Scan for the cell matching the given text and deliver its [X, Y] coordinate at center. 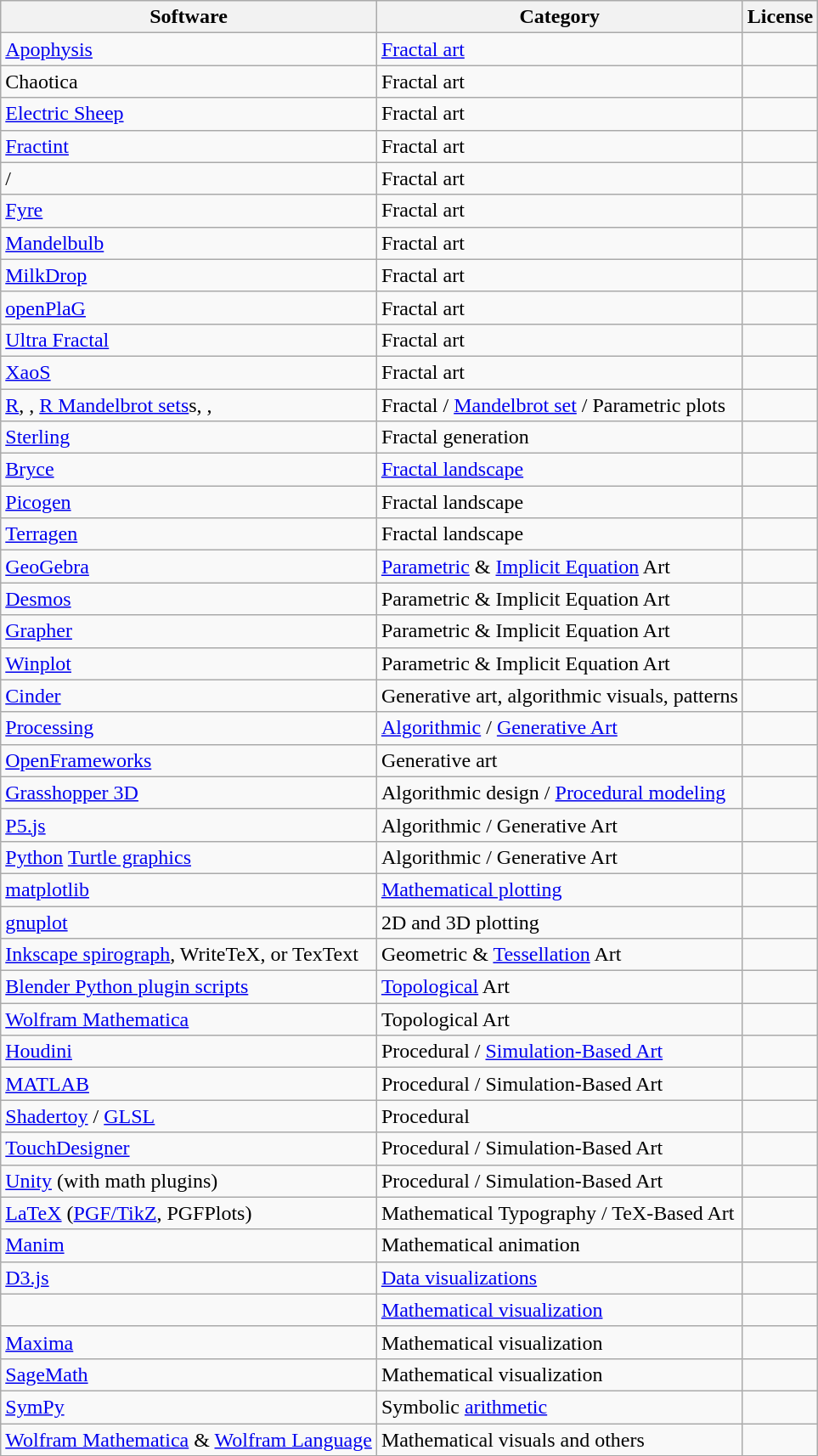
Chaotica [189, 82]
Sterling [189, 437]
Blender Python plugin scripts [189, 987]
2D and 3D plotting [559, 922]
Unity (with math plugins) [189, 1181]
Manim [189, 1245]
Fyre [189, 211]
Procedural [559, 1116]
Wolfram Mathematica & Wolfram Language [189, 1440]
Python Turtle graphics [189, 857]
Picogen [189, 502]
Algorithmic design / Procedural modeling [559, 793]
Apophysis [189, 49]
SymPy [189, 1407]
Mandelbulb [189, 243]
MilkDrop [189, 275]
Category [559, 17]
XaoS [189, 372]
gnuplot [189, 922]
Grapher [189, 631]
Mathematical plotting [559, 889]
openPlaG [189, 308]
Processing [189, 728]
Geometric & Tessellation Art [559, 955]
OpenFrameworks [189, 760]
Terragen [189, 534]
matplotlib [189, 889]
Mathematical animation [559, 1245]
Software [189, 17]
Electric Sheep [189, 114]
Fractal / Mandelbrot set / Parametric plots [559, 405]
D3.js [189, 1278]
Generative art, algorithmic visuals, patterns [559, 696]
P5.js [189, 825]
MATLAB [189, 1084]
R, , R Mandelbrot setss, , [189, 405]
Generative art [559, 760]
Desmos [189, 599]
Fractal generation [559, 437]
Shadertoy / GLSL [189, 1116]
Grasshopper 3D [189, 793]
Data visualizations [559, 1278]
LaTeX (PGF/TikZ, PGFPlots) [189, 1213]
SageMath [189, 1374]
Fractint [189, 146]
License [780, 17]
Wolfram Mathematica [189, 1019]
Mathematical visuals and others [559, 1440]
Houdini [189, 1052]
Maxima [189, 1342]
Mathematical Typography / TeX-Based Art [559, 1213]
Bryce [189, 470]
Symbolic arithmetic [559, 1407]
TouchDesigner [189, 1148]
Inkscape spirograph, WriteTeX, or TexText [189, 955]
Cinder [189, 696]
/ [189, 178]
GeoGebra [189, 567]
Winplot [189, 663]
Ultra Fractal [189, 340]
